Pinpoint the cell where the given text exists, returning its [x, y] midpoint coordinate. 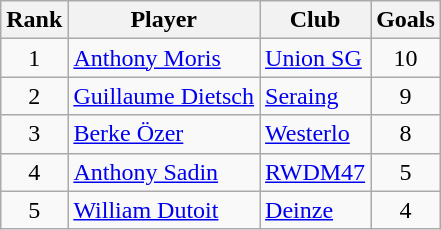
Club [316, 20]
1 [34, 58]
10 [406, 58]
Player [164, 20]
Seraing [316, 96]
Berke Özer [164, 134]
Goals [406, 20]
Anthony Sadin [164, 172]
Union SG [316, 58]
3 [34, 134]
8 [406, 134]
Westerlo [316, 134]
2 [34, 96]
William Dutoit [164, 210]
RWDM47 [316, 172]
9 [406, 96]
Guillaume Dietsch [164, 96]
Anthony Moris [164, 58]
Rank [34, 20]
Deinze [316, 210]
